Pinpoint the cell where the given text exists, returning its (x, y) midpoint coordinate. 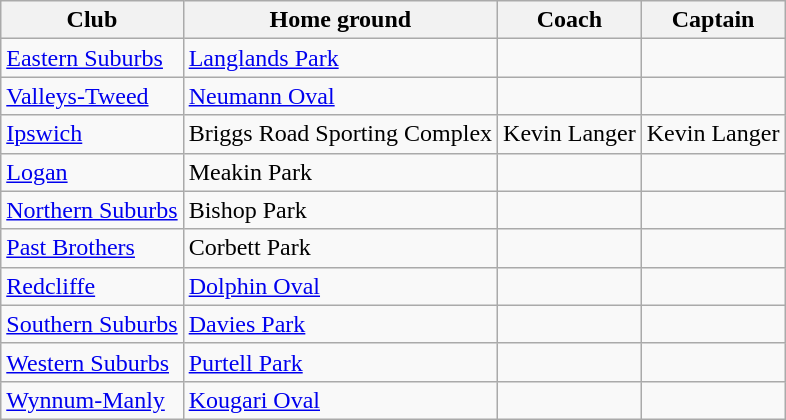
Ipswich (92, 134)
Valleys-Tweed (92, 96)
Past Brothers (92, 248)
Briggs Road Sporting Complex (340, 134)
Dolphin Oval (340, 286)
Northern Suburbs (92, 210)
Redcliffe (92, 286)
Corbett Park (340, 248)
Kougari Oval (340, 400)
Logan (92, 172)
Langlands Park (340, 58)
Southern Suburbs (92, 324)
Western Suburbs (92, 362)
Davies Park (340, 324)
Club (92, 20)
Meakin Park (340, 172)
Purtell Park (340, 362)
Eastern Suburbs (92, 58)
Wynnum-Manly (92, 400)
Neumann Oval (340, 96)
Coach (570, 20)
Bishop Park (340, 210)
Home ground (340, 20)
Captain (713, 20)
